Extract the [X, Y] coordinate from the center of the cell holding the provided text.  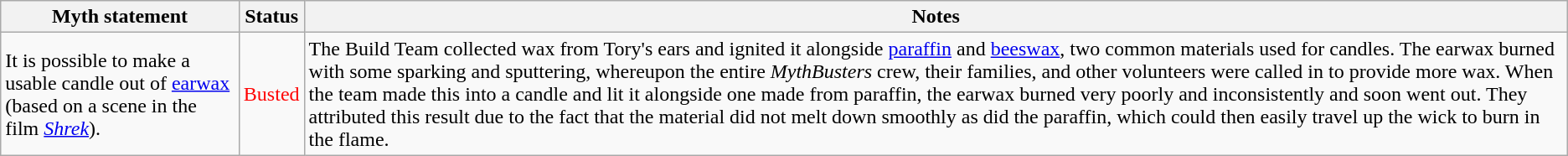
Busted [271, 94]
It is possible to make a usable candle out of earwax (based on a scene in the film Shrek). [121, 94]
Status [271, 17]
Myth statement [121, 17]
Notes [936, 17]
